Pinpoint the cell where the given text exists, returning its (X, Y) midpoint coordinate. 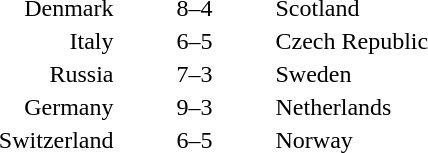
7–3 (194, 74)
9–3 (194, 107)
6–5 (194, 41)
